Scan for the cell matching the given text and deliver its [X, Y] coordinate at center. 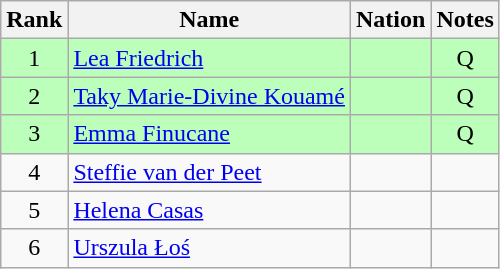
Lea Friedrich [210, 58]
6 [34, 248]
Rank [34, 20]
4 [34, 172]
Helena Casas [210, 210]
Notes [465, 20]
Urszula Łoś [210, 248]
Nation [390, 20]
Emma Finucane [210, 134]
2 [34, 96]
Name [210, 20]
1 [34, 58]
Taky Marie-Divine Kouamé [210, 96]
Steffie van der Peet [210, 172]
3 [34, 134]
5 [34, 210]
